Pinpoint the cell where the given text exists, returning its (X, Y) midpoint coordinate. 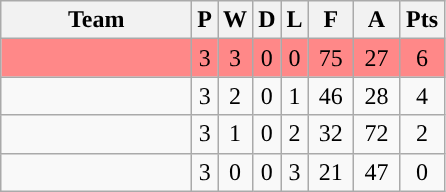
47 (377, 172)
W (236, 20)
46 (331, 96)
4 (422, 96)
32 (331, 134)
21 (331, 172)
72 (377, 134)
D (267, 20)
F (331, 20)
P (205, 20)
6 (422, 58)
A (377, 20)
Pts (422, 20)
L (294, 20)
28 (377, 96)
27 (377, 58)
75 (331, 58)
Team (96, 20)
